Locate the cell with the specified text and output its (X, Y) center coordinate. 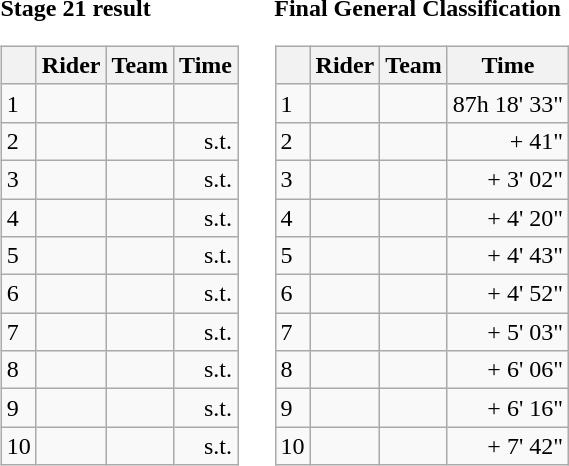
+ 4' 43" (508, 256)
+ 4' 52" (508, 294)
+ 4' 20" (508, 217)
+ 6' 06" (508, 370)
+ 5' 03" (508, 332)
+ 41" (508, 141)
+ 3' 02" (508, 179)
87h 18' 33" (508, 103)
+ 7' 42" (508, 446)
+ 6' 16" (508, 408)
